Scan for the cell matching the given text and deliver its (X, Y) coordinate at center. 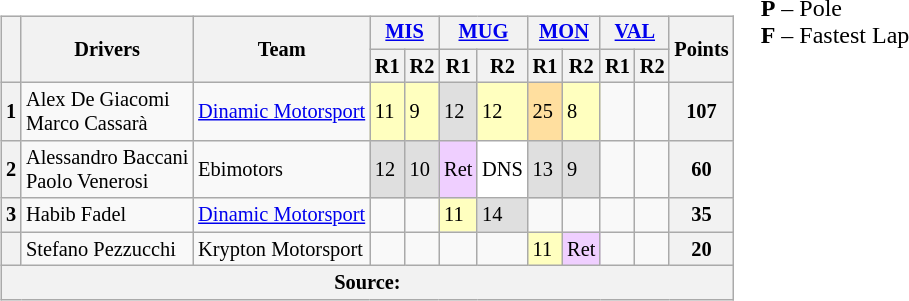
VAL (634, 33)
Stefano Pezzucchi (107, 249)
8 (581, 112)
Source: (367, 283)
20 (701, 249)
3 (11, 215)
25 (546, 112)
MIS (404, 33)
2 (11, 170)
Alessandro Baccani Paolo Venerosi (107, 170)
Habib Fadel (107, 215)
13 (546, 170)
Ebimotors (282, 170)
60 (701, 170)
107 (701, 112)
Alex De Giacomi Marco Cassarà (107, 112)
Krypton Motorsport (282, 249)
Points (701, 50)
10 (422, 170)
1 (11, 112)
DNS (502, 170)
35 (701, 215)
Team (282, 50)
Drivers (107, 50)
MON (564, 33)
14 (502, 215)
MUG (483, 33)
